Capture the cell that displays the provided text and extract its (X, Y) central coordinate. 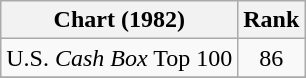
Chart (1982) (120, 20)
86 (272, 58)
U.S. Cash Box Top 100 (120, 58)
Rank (272, 20)
